Pinpoint the cell where the given text exists, returning its (X, Y) midpoint coordinate. 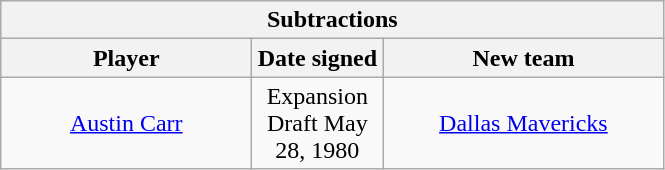
Date signed (318, 58)
Expansion Draft May 28, 1980 (318, 123)
Austin Carr (126, 123)
Player (126, 58)
Dallas Mavericks (524, 123)
New team (524, 58)
Subtractions (332, 20)
